Identify which cell holds the provided text, then report its [X, Y] central coordinate. 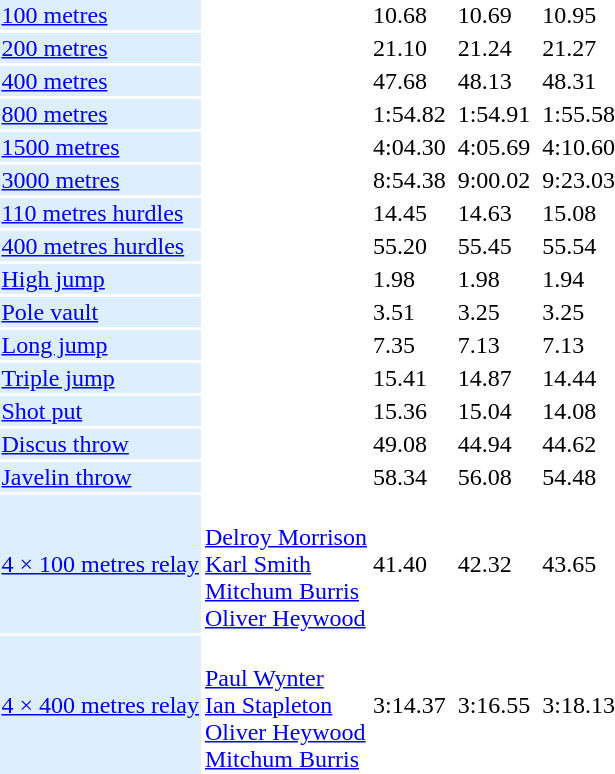
10.69 [494, 15]
Javelin throw [100, 477]
42.32 [494, 564]
49.08 [409, 444]
15.04 [494, 411]
4:05.69 [494, 147]
44.94 [494, 444]
Shot put [100, 411]
56.08 [494, 477]
7.35 [409, 345]
3000 metres [100, 180]
200 metres [100, 48]
100 metres [100, 15]
14.63 [494, 213]
3:14.37 [409, 705]
1500 metres [100, 147]
Paul Wynter Ian Stapleton Oliver Heywood Mitchum Burris [286, 705]
10.68 [409, 15]
14.87 [494, 378]
41.40 [409, 564]
Pole vault [100, 312]
47.68 [409, 81]
15.41 [409, 378]
55.45 [494, 246]
9:00.02 [494, 180]
48.13 [494, 81]
Delroy Morrison Karl Smith Mitchum Burris Oliver Heywood [286, 564]
800 metres [100, 114]
400 metres [100, 81]
55.20 [409, 246]
4 × 400 metres relay [100, 705]
4 × 100 metres relay [100, 564]
3:16.55 [494, 705]
1:54.82 [409, 114]
21.10 [409, 48]
15.36 [409, 411]
Long jump [100, 345]
1:54.91 [494, 114]
7.13 [494, 345]
8:54.38 [409, 180]
High jump [100, 279]
Triple jump [100, 378]
21.24 [494, 48]
58.34 [409, 477]
3.51 [409, 312]
400 metres hurdles [100, 246]
Discus throw [100, 444]
4:04.30 [409, 147]
14.45 [409, 213]
110 metres hurdles [100, 213]
3.25 [494, 312]
